Search for the cell housing the specified text and yield its (X, Y) center coordinate. 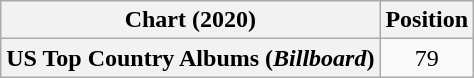
US Top Country Albums (Billboard) (190, 58)
Chart (2020) (190, 20)
Position (427, 20)
79 (427, 58)
